Provide the (X, Y) coordinate of the cell's center where the given text is located.  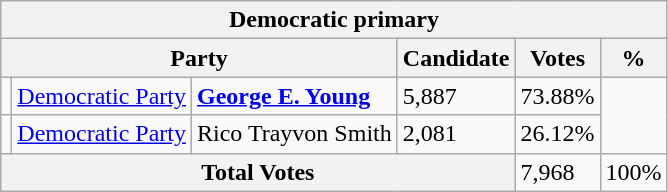
73.88% (558, 96)
George E. Young (294, 96)
Total Votes (258, 172)
Candidate (456, 58)
Democratic primary (334, 20)
26.12% (558, 134)
5,887 (456, 96)
Rico Trayvon Smith (294, 134)
7,968 (558, 172)
% (634, 58)
Party (200, 58)
Votes (558, 58)
100% (634, 172)
2,081 (456, 134)
